Detect which cell encompasses the target text, then output its (X, Y) center coordinate. 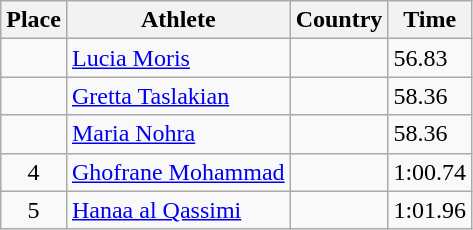
1:00.74 (430, 172)
Maria Nohra (178, 134)
Athlete (178, 20)
Hanaa al Qassimi (178, 210)
Gretta Taslakian (178, 96)
Place (34, 20)
1:01.96 (430, 210)
Time (430, 20)
56.83 (430, 58)
Ghofrane Mohammad (178, 172)
5 (34, 210)
Lucia Moris (178, 58)
Country (339, 20)
4 (34, 172)
